Return [X, Y] of the center of cell containing provided text 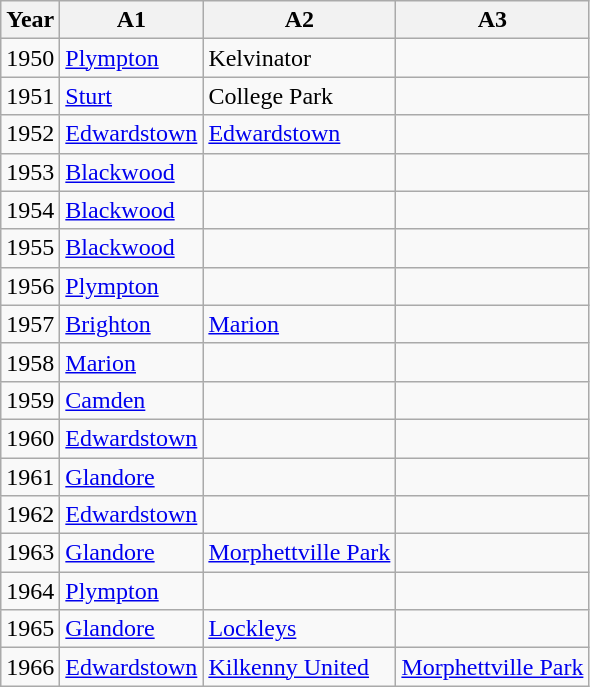
1950 [30, 58]
1951 [30, 96]
1964 [30, 591]
1956 [30, 286]
Lockleys [300, 629]
1965 [30, 629]
Year [30, 20]
A3 [492, 20]
College Park [300, 96]
1962 [30, 515]
1966 [30, 667]
1954 [30, 210]
1963 [30, 553]
1952 [30, 134]
1958 [30, 362]
Kelvinator [300, 58]
1953 [30, 172]
Sturt [132, 96]
A2 [300, 20]
1960 [30, 438]
1961 [30, 477]
Camden [132, 400]
1959 [30, 400]
Brighton [132, 324]
1955 [30, 248]
Kilkenny United [300, 667]
A1 [132, 20]
1957 [30, 324]
